Return (x, y) of the center of cell containing provided text 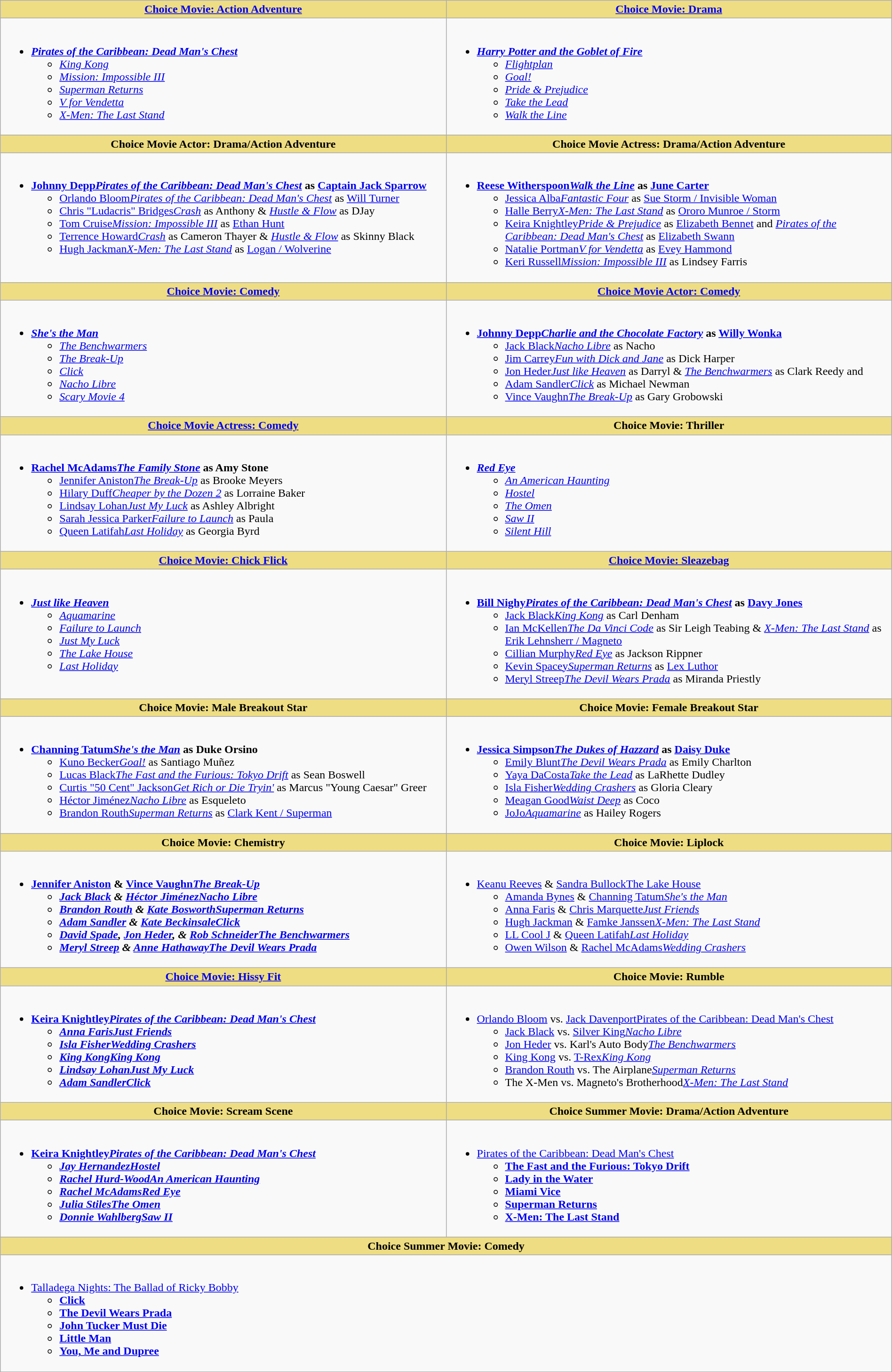
Choice Movie Actor: Drama/Action Adventure (223, 144)
Choice Movie: Chick Flick (223, 560)
Choice Movie: Action Adventure (223, 9)
Pirates of the Caribbean: Dead Man's ChestThe Fast and the Furious: Tokyo DriftLady in the WaterMiami ViceSuperman ReturnsX-Men: The Last Stand (669, 1179)
Choice Movie Actress: Drama/Action Adventure (669, 144)
Choice Summer Movie: Drama/Action Adventure (669, 1111)
Talladega Nights: The Ballad of Ricky BobbyClickThe Devil Wears PradaJohn Tucker Must DieLittle ManYou, Me and Dupree (446, 1313)
Choice Movie Actor: Comedy (669, 291)
Choice Movie Actress: Comedy (223, 426)
Pirates of the Caribbean: Dead Man's ChestKing KongMission: Impossible IIISuperman ReturnsV for VendettaX-Men: The Last Stand (223, 77)
Choice Movie: Thriller (669, 426)
Harry Potter and the Goblet of FireFlightplanGoal!Pride & PrejudiceTake the LeadWalk the Line (669, 77)
Choice Movie: Hissy Fit (223, 977)
Choice Movie: Comedy (223, 291)
Choice Movie: Chemistry (223, 842)
Choice Movie: Rumble (669, 977)
Red EyeAn American HauntingHostelThe OmenSaw IISilent Hill (669, 493)
Choice Movie: Drama (669, 9)
Choice Movie: Liplock (669, 842)
Choice Movie: Female Breakout Star (669, 707)
Choice Movie: Sleazebag (669, 560)
She's the ManThe BenchwarmersThe Break-UpClickNacho LibreScary Movie 4 (223, 358)
Just like HeavenAquamarineFailure to LaunchJust My LuckThe Lake HouseLast Holiday (223, 634)
Choice Movie: Scream Scene (223, 1111)
Choice Summer Movie: Comedy (446, 1246)
Choice Movie: Male Breakout Star (223, 707)
